Return (X, Y) of the center of cell containing provided text 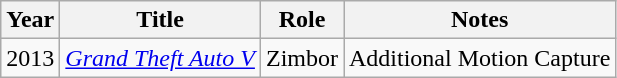
Additional Motion Capture (480, 58)
Title (160, 20)
2013 (30, 58)
Role (302, 20)
Year (30, 20)
Zimbor (302, 58)
Notes (480, 20)
Grand Theft Auto V (160, 58)
